Pinpoint the cell where the given text exists, returning its (X, Y) midpoint coordinate. 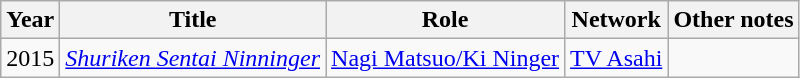
Network (616, 20)
Other notes (734, 20)
Nagi Matsuo/Ki Ninger (446, 58)
2015 (30, 58)
Title (193, 20)
Role (446, 20)
Shuriken Sentai Ninninger (193, 58)
Year (30, 20)
TV Asahi (616, 58)
